Find where the given text appears and provide that cell's center as [X, Y] coordinate. 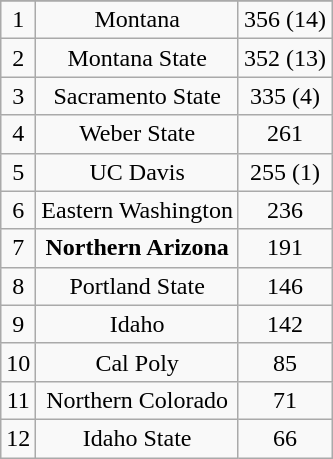
255 (1) [284, 172]
Weber State [138, 134]
6 [18, 210]
142 [284, 324]
UC Davis [138, 172]
191 [284, 248]
Cal Poly [138, 362]
356 (14) [284, 20]
Portland State [138, 286]
9 [18, 324]
Northern Arizona [138, 248]
352 (13) [284, 58]
7 [18, 248]
12 [18, 438]
261 [284, 134]
5 [18, 172]
236 [284, 210]
10 [18, 362]
Montana State [138, 58]
1 [18, 20]
66 [284, 438]
3 [18, 96]
Montana [138, 20]
11 [18, 400]
Eastern Washington [138, 210]
Idaho State [138, 438]
335 (4) [284, 96]
85 [284, 362]
8 [18, 286]
71 [284, 400]
Sacramento State [138, 96]
2 [18, 58]
Northern Colorado [138, 400]
Idaho [138, 324]
146 [284, 286]
4 [18, 134]
